Identify which cell holds the provided text, then report its [X, Y] central coordinate. 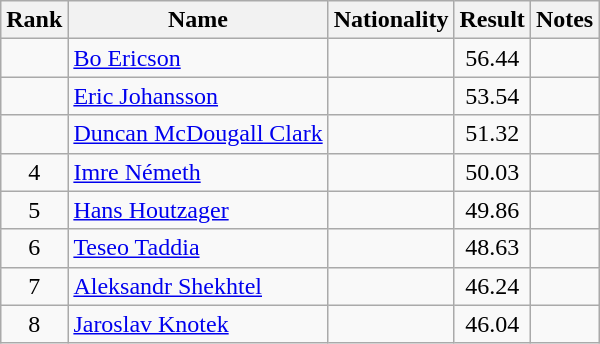
46.04 [492, 324]
8 [34, 324]
Hans Houtzager [198, 210]
Bo Ericson [198, 58]
Duncan McDougall Clark [198, 134]
Aleksandr Shekhtel [198, 286]
53.54 [492, 96]
Notes [564, 20]
5 [34, 210]
48.63 [492, 248]
Eric Johansson [198, 96]
Nationality [391, 20]
7 [34, 286]
4 [34, 172]
Imre Németh [198, 172]
Name [198, 20]
49.86 [492, 210]
6 [34, 248]
51.32 [492, 134]
56.44 [492, 58]
Rank [34, 20]
Result [492, 20]
Teseo Taddia [198, 248]
Jaroslav Knotek [198, 324]
50.03 [492, 172]
46.24 [492, 286]
